Provide the (x, y) coordinate of the cell's center where the given text is located.  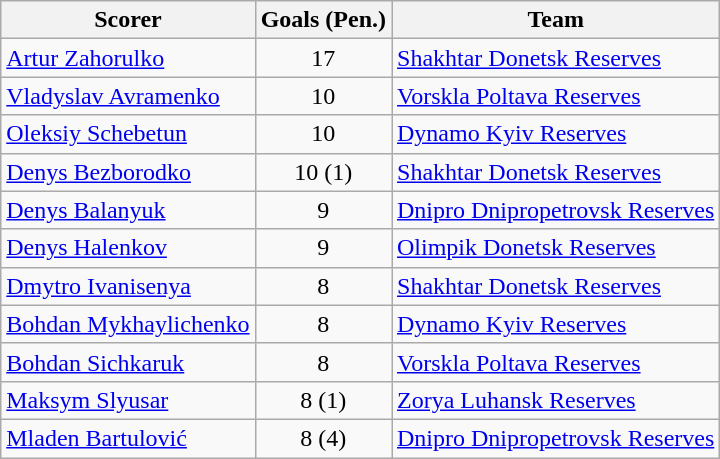
17 (323, 58)
Artur Zahorulko (128, 58)
Denys Bezborodko (128, 172)
Bohdan Mykhaylichenko (128, 324)
Dmytro Ivanisenya (128, 286)
Denys Balanyuk (128, 210)
Vladyslav Avramenko (128, 96)
Goals (Pen.) (323, 20)
Oleksiy Schebetun (128, 134)
Denys Halenkov (128, 248)
Mladen Bartulović (128, 438)
8 (4) (323, 438)
Olimpik Donetsk Reserves (556, 248)
Bohdan Sichkaruk (128, 362)
8 (1) (323, 400)
10 (1) (323, 172)
Zorya Luhansk Reserves (556, 400)
Maksym Slyusar (128, 400)
Scorer (128, 20)
Team (556, 20)
